Identify which cell holds the provided text, then report its [X, Y] central coordinate. 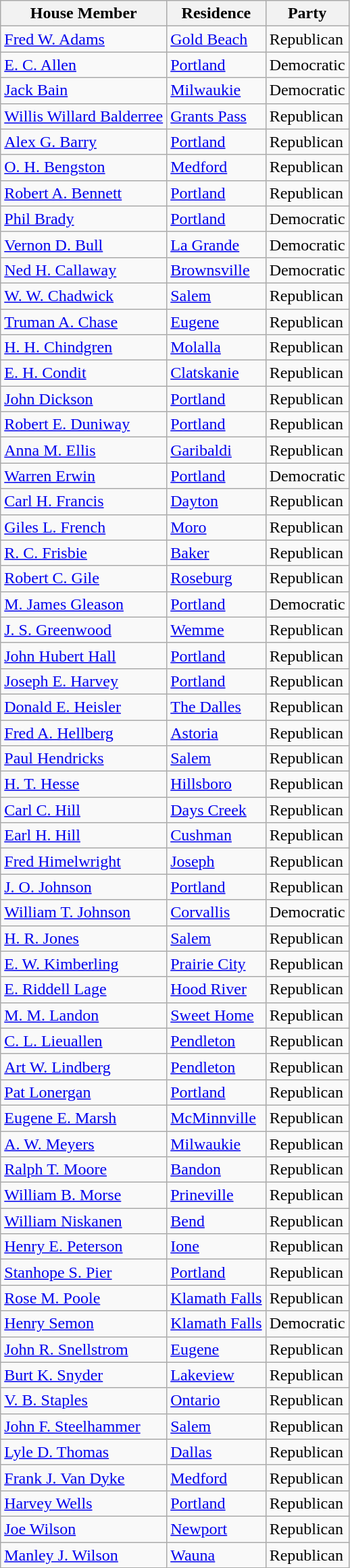
Alex G. Barry [84, 142]
House Member [84, 13]
Astoria [216, 732]
Carl C. Hill [84, 810]
Pat Lonergan [84, 1092]
William Niskanen [84, 1221]
Truman A. Chase [84, 322]
Giles L. French [84, 527]
Vernon D. Bull [84, 244]
Robert E. Duniway [84, 425]
Ned H. Callaway [84, 270]
Carl H. Francis [84, 502]
Prairie City [216, 964]
O. H. Bengston [84, 167]
Jack Bain [84, 90]
H. T. Hesse [84, 784]
Dayton [216, 502]
Wauna [216, 1555]
William T. Johnson [84, 913]
Fred W. Adams [84, 39]
Harvey Wells [84, 1503]
Willis Willard Balderree [84, 116]
Joseph [216, 861]
Fred A. Hellberg [84, 732]
Frank J. Van Dyke [84, 1478]
John Dickson [84, 399]
Phil Brady [84, 219]
E. C. Allen [84, 65]
Earl H. Hill [84, 836]
Ralph T. Moore [84, 1170]
Robert C. Gile [84, 578]
C. L. Lieuallen [84, 1041]
J. S. Greenwood [84, 630]
E. H. Condit [84, 373]
Anna M. Ellis [84, 450]
Residence [216, 13]
Moro [216, 527]
Eugene E. Marsh [84, 1118]
Bend [216, 1221]
Sweet Home [216, 1015]
Brownsville [216, 270]
Baker [216, 553]
Manley J. Wilson [84, 1555]
John Hubert Hall [84, 655]
E. W. Kimberling [84, 964]
A. W. Meyers [84, 1144]
Prineville [216, 1195]
Garibaldi [216, 450]
Paul Hendricks [84, 759]
Henry E. Peterson [84, 1247]
John F. Steelhammer [84, 1426]
La Grande [216, 244]
Bandon [216, 1170]
W. W. Chadwick [84, 296]
Hillsboro [216, 784]
Corvallis [216, 913]
Days Creek [216, 810]
Wemme [216, 630]
Fred Himelwright [84, 861]
V. B. Staples [84, 1401]
Newport [216, 1529]
Gold Beach [216, 39]
McMinnville [216, 1118]
Stanhope S. Pier [84, 1272]
Grants Pass [216, 116]
H. H. Chindgren [84, 348]
Molalla [216, 348]
Warren Erwin [84, 476]
Dallas [216, 1452]
Burt K. Snyder [84, 1375]
Hood River [216, 990]
R. C. Frisbie [84, 553]
M. M. Landon [84, 1015]
Ione [216, 1247]
Lyle D. Thomas [84, 1452]
Ontario [216, 1401]
Clatskanie [216, 373]
Donald E. Heisler [84, 707]
Joseph E. Harvey [84, 681]
William B. Morse [84, 1195]
Joe Wilson [84, 1529]
Rose M. Poole [84, 1298]
Cushman [216, 836]
Lakeview [216, 1375]
Robert A. Bennett [84, 193]
Henry Semon [84, 1324]
Art W. Lindberg [84, 1066]
Party [307, 13]
H. R. Jones [84, 938]
Roseburg [216, 578]
M. James Gleason [84, 604]
John R. Snellstrom [84, 1349]
The Dalles [216, 707]
E. Riddell Lage [84, 990]
J. O. Johnson [84, 887]
